Pinpoint the cell where the given text exists, returning its (x, y) midpoint coordinate. 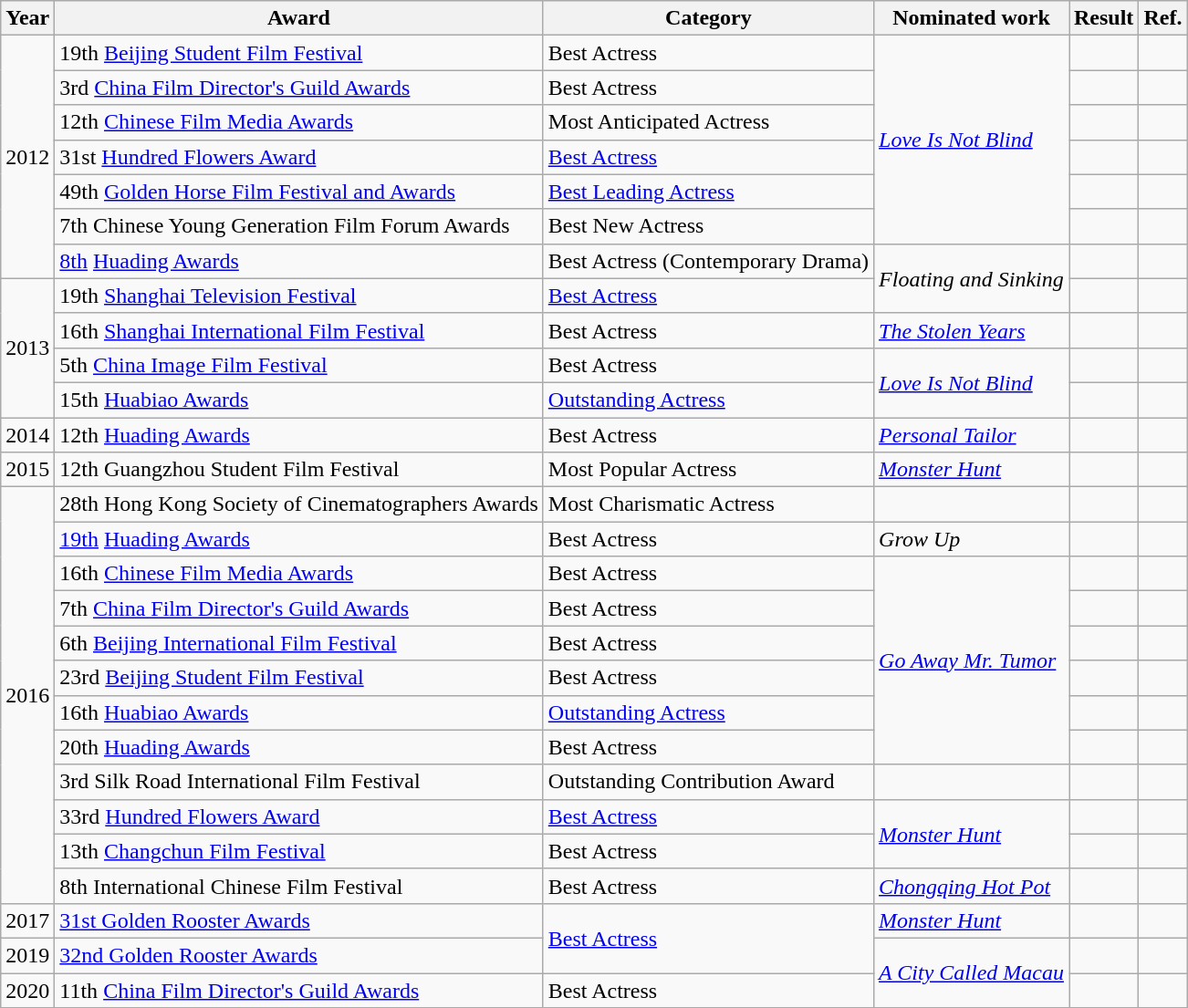
Year (27, 18)
19th Shanghai Television Festival (299, 296)
12th Huading Awards (299, 435)
3rd Silk Road International Film Festival (299, 782)
7th China Film Director's Guild Awards (299, 608)
Best Actress (Contemporary Drama) (708, 261)
6th Beijing International Film Festival (299, 643)
16th Huabiao Awards (299, 712)
16th Chinese Film Media Awards (299, 574)
2016 (27, 695)
Nominated work (972, 18)
12th Chinese Film Media Awards (299, 122)
16th Shanghai International Film Festival (299, 330)
Grow Up (972, 539)
7th Chinese Young Generation Film Forum Awards (299, 226)
Category (708, 18)
2019 (27, 955)
15th Huabiao Awards (299, 400)
Most Anticipated Actress (708, 122)
31st Hundred Flowers Award (299, 157)
A City Called Macau (972, 972)
13th Changchun Film Festival (299, 851)
2012 (27, 157)
8th Huading Awards (299, 261)
12th Guangzhou Student Film Festival (299, 470)
49th Golden Horse Film Festival and Awards (299, 192)
33rd Hundred Flowers Award (299, 816)
2014 (27, 435)
Award (299, 18)
28th Hong Kong Society of Cinematographers Awards (299, 504)
Personal Tailor (972, 435)
Best Leading Actress (708, 192)
32nd Golden Rooster Awards (299, 955)
3rd China Film Director's Guild Awards (299, 88)
Most Charismatic Actress (708, 504)
Chongqing Hot Pot (972, 886)
Outstanding Contribution Award (708, 782)
19th Beijing Student Film Festival (299, 53)
Go Away Mr. Tumor (972, 660)
11th China Film Director's Guild Awards (299, 990)
5th China Image Film Festival (299, 365)
The Stolen Years (972, 330)
2020 (27, 990)
2015 (27, 470)
2013 (27, 348)
Most Popular Actress (708, 470)
Ref. (1162, 18)
20th Huading Awards (299, 747)
31st Golden Rooster Awards (299, 920)
Result (1104, 18)
2017 (27, 920)
Best New Actress (708, 226)
19th Huading Awards (299, 539)
Floating and Sinking (972, 278)
8th International Chinese Film Festival (299, 886)
23rd Beijing Student Film Festival (299, 678)
